Scan for the cell matching the given text and deliver its (x, y) coordinate at center. 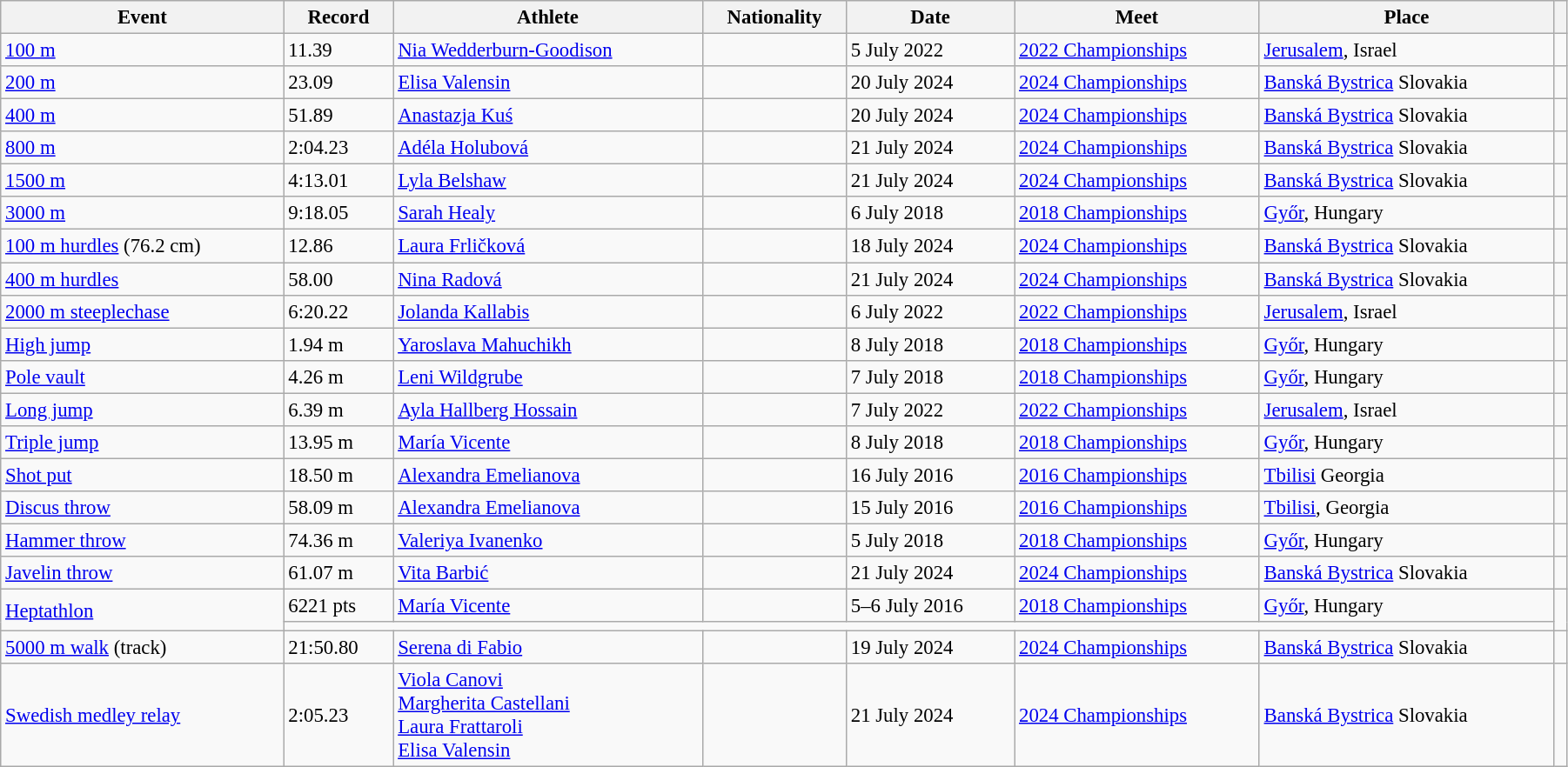
58.09 m (338, 508)
74.36 m (338, 540)
Date (929, 17)
Tbilisi Georgia (1406, 475)
Elisa Valensin (548, 83)
2:04.23 (338, 148)
Athlete (548, 17)
Meet (1137, 17)
18 July 2024 (929, 246)
Pole vault (143, 377)
58.00 (338, 279)
200 m (143, 83)
Place (1406, 17)
400 m hurdles (143, 279)
High jump (143, 344)
Record (338, 17)
9:18.05 (338, 213)
6:20.22 (338, 311)
Jolanda Kallabis (548, 311)
Event (143, 17)
Laura Frličková (548, 246)
Swedish medley relay (143, 715)
51.89 (338, 116)
Viola CanoviMargherita CastellaniLaura FrattaroliElisa Valensin (548, 715)
Valeriya Ivanenko (548, 540)
2000 m steeplechase (143, 311)
Serena di Fabio (548, 648)
Vita Barbić (548, 573)
6 July 2022 (929, 311)
6.39 m (338, 410)
Adéla Holubová (548, 148)
100 m hurdles (76.2 cm) (143, 246)
12.86 (338, 246)
1.94 m (338, 344)
15 July 2016 (929, 508)
4:13.01 (338, 181)
Javelin throw (143, 573)
3000 m (143, 213)
5 July 2018 (929, 540)
11.39 (338, 50)
1500 m (143, 181)
2:05.23 (338, 715)
Nationality (774, 17)
Ayla Hallberg Hossain (548, 410)
400 m (143, 116)
800 m (143, 148)
5000 m walk (track) (143, 648)
18.50 m (338, 475)
Anastazja Kuś (548, 116)
Hammer throw (143, 540)
Tbilisi, Georgia (1406, 508)
7 July 2022 (929, 410)
6 July 2018 (929, 213)
100 m (143, 50)
21:50.80 (338, 648)
Long jump (143, 410)
19 July 2024 (929, 648)
Triple jump (143, 443)
Heptathlon (143, 610)
Discus throw (143, 508)
23.09 (338, 83)
16 July 2016 (929, 475)
Nina Radová (548, 279)
61.07 m (338, 573)
5–6 July 2016 (929, 606)
Leni Wildgrube (548, 377)
Yaroslava Mahuchikh (548, 344)
5 July 2022 (929, 50)
Nia Wedderburn-Goodison (548, 50)
4.26 m (338, 377)
13.95 m (338, 443)
Shot put (143, 475)
Lyla Belshaw (548, 181)
7 July 2018 (929, 377)
6221 pts (338, 606)
Sarah Healy (548, 213)
